From the cell containing the given text, extract its center point as [X, Y] coordinate. 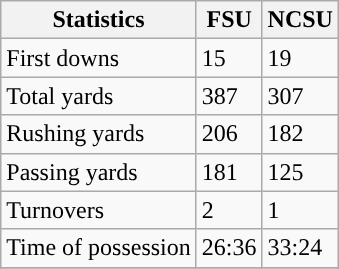
NCSU [300, 20]
First downs [99, 58]
Time of possession [99, 248]
33:24 [300, 248]
FSU [229, 20]
1 [300, 210]
2 [229, 210]
15 [229, 58]
182 [300, 134]
387 [229, 96]
26:36 [229, 248]
Total yards [99, 96]
Rushing yards [99, 134]
Statistics [99, 20]
Passing yards [99, 172]
125 [300, 172]
181 [229, 172]
307 [300, 96]
Turnovers [99, 210]
206 [229, 134]
19 [300, 58]
